Pinpoint the cell where the given text exists, returning its [x, y] midpoint coordinate. 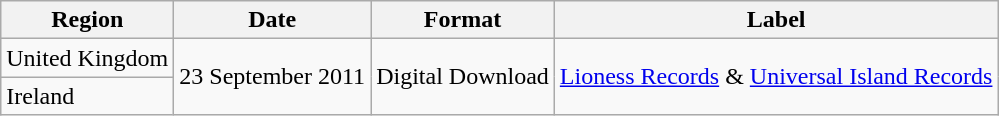
Region [88, 20]
Lioness Records & Universal Island Records [776, 77]
23 September 2011 [272, 77]
Label [776, 20]
Ireland [88, 96]
Date [272, 20]
Digital Download [463, 77]
Format [463, 20]
United Kingdom [88, 58]
